Determine the (X, Y) coordinate at the center of the cell enclosing the given text.  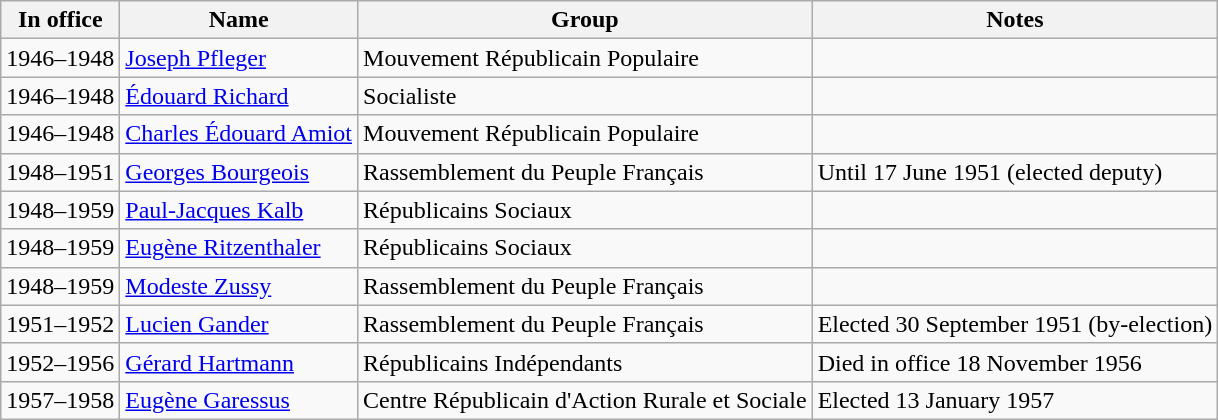
Républicains Indépendants (586, 362)
Elected 30 September 1951 (by-election) (1015, 324)
Lucien Gander (239, 324)
Notes (1015, 20)
Until 17 June 1951 (elected deputy) (1015, 172)
Elected 13 January 1957 (1015, 400)
1952–1956 (60, 362)
Socialiste (586, 96)
1957–1958 (60, 400)
Gérard Hartmann (239, 362)
Modeste Zussy (239, 286)
Died in office 18 November 1956 (1015, 362)
Georges Bourgeois (239, 172)
Name (239, 20)
Centre Républicain d'Action Rurale et Sociale (586, 400)
Édouard Richard (239, 96)
In office (60, 20)
Eugène Ritzenthaler (239, 248)
Eugène Garessus (239, 400)
Paul-Jacques Kalb (239, 210)
1948–1951 (60, 172)
Joseph Pfleger (239, 58)
Group (586, 20)
1951–1952 (60, 324)
Charles Édouard Amiot (239, 134)
